Locate the cell with the specified text and output its (X, Y) center coordinate. 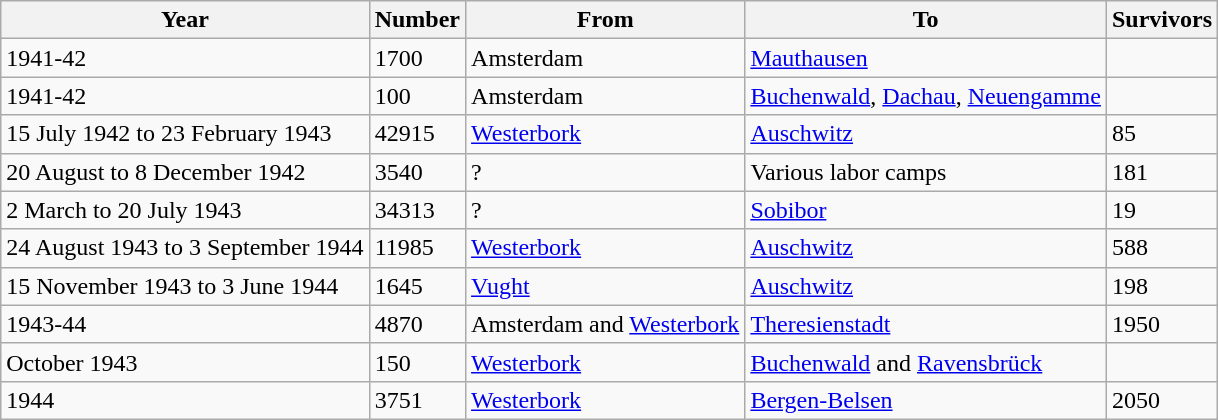
From (606, 20)
October 1943 (185, 362)
588 (1162, 248)
85 (1162, 134)
1944 (185, 400)
3751 (417, 400)
181 (1162, 172)
1943-44 (185, 324)
Theresienstadt (926, 324)
1950 (1162, 324)
Amsterdam and Westerbork (606, 324)
20 August to 8 December 1942 (185, 172)
Buchenwald and Ravensbrück (926, 362)
1700 (417, 58)
11985 (417, 248)
198 (1162, 286)
Vught (606, 286)
Various labor camps (926, 172)
Bergen-Belsen (926, 400)
2 March to 20 July 1943 (185, 210)
Survivors (1162, 20)
42915 (417, 134)
19 (1162, 210)
Mauthausen (926, 58)
1645 (417, 286)
100 (417, 96)
34313 (417, 210)
24 August 1943 to 3 September 1944 (185, 248)
3540 (417, 172)
150 (417, 362)
Buchenwald, Dachau, Neuengamme (926, 96)
15 November 1943 to 3 June 1944 (185, 286)
Number (417, 20)
4870 (417, 324)
Year (185, 20)
15 July 1942 to 23 February 1943 (185, 134)
Sobibor (926, 210)
2050 (1162, 400)
To (926, 20)
